Output the [X, Y] coordinate of the center of the cell containing the given text.  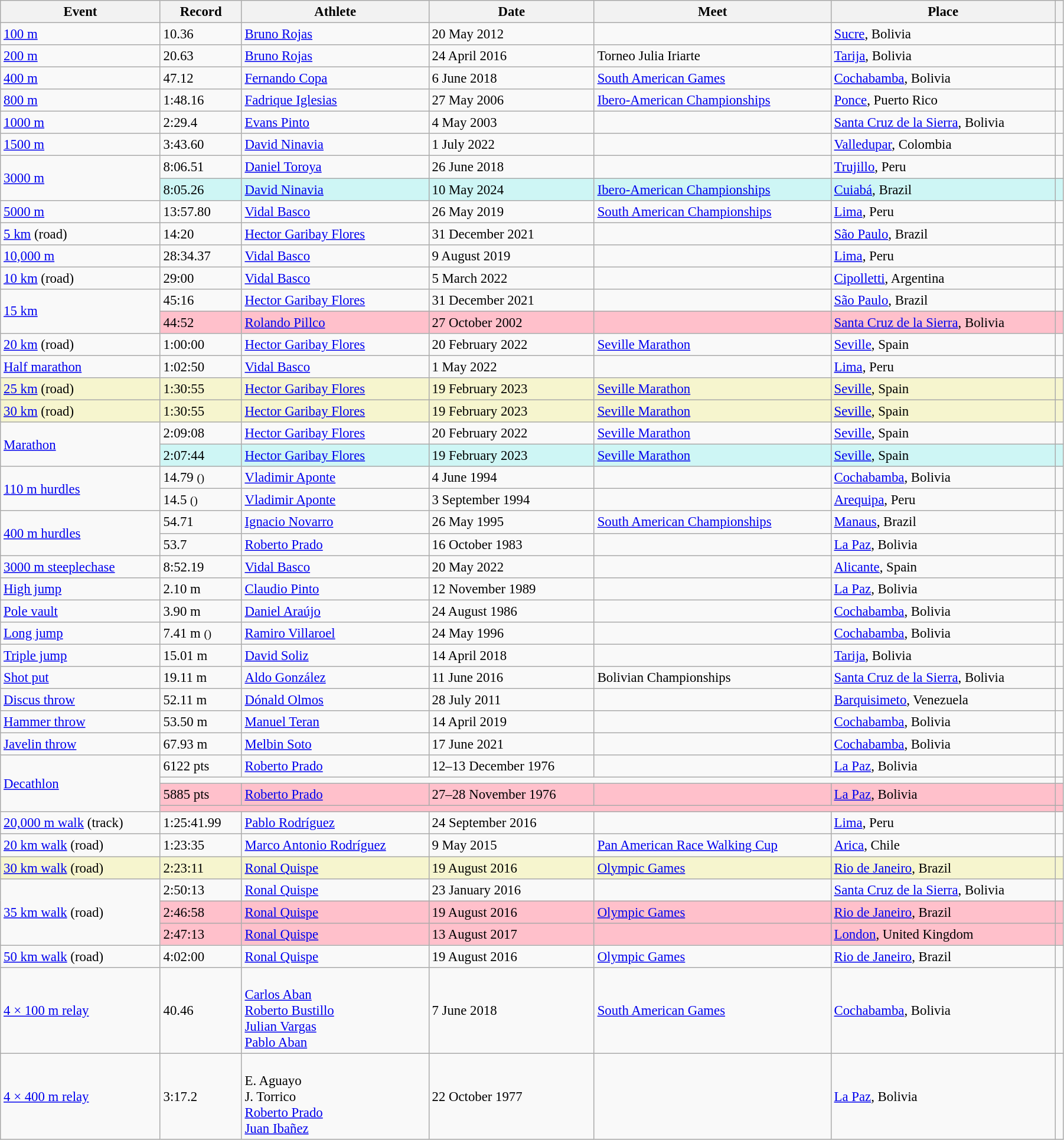
27–28 November 1976 [511, 795]
26 May 1995 [511, 522]
Place [943, 12]
54.71 [201, 522]
2:46:58 [201, 912]
14.5 () [201, 500]
52.11 m [201, 700]
5000 m [80, 211]
Fernando Copa [335, 79]
30 km (road) [80, 411]
12 November 1989 [511, 589]
7.41 m () [201, 633]
Manaus, Brazil [943, 522]
Barquisimeto, Venezuela [943, 700]
15 km [80, 312]
Alicante, Spain [943, 567]
Arica, Chile [943, 845]
Rolando Pillco [335, 322]
2:50:13 [201, 890]
1:23:35 [201, 845]
35 km walk (road) [80, 912]
3000 m steeplechase [80, 567]
3:17.2 [201, 1096]
3000 m [80, 178]
5 km (road) [80, 234]
9 August 2019 [511, 256]
30 km walk (road) [80, 868]
10 km (road) [80, 278]
Ponce, Puerto Rico [943, 100]
28:34.37 [201, 256]
Daniel Toroya [335, 167]
20.63 [201, 56]
Claudio Pinto [335, 589]
4 × 100 m relay [80, 1011]
4 May 2003 [511, 123]
Bolivian Championships [712, 678]
14 April 2018 [511, 655]
200 m [80, 56]
2:07:44 [201, 456]
Torneo Julia Iriarte [712, 56]
4 × 400 m relay [80, 1096]
6 June 2018 [511, 79]
E. AguayoJ. TorricoRoberto PradoJuan Ibañez [335, 1096]
50 km walk (road) [80, 956]
53.7 [201, 544]
26 June 2018 [511, 167]
20 May 2012 [511, 34]
Melbin Soto [335, 744]
12–13 December 1976 [511, 766]
Marco Antonio Rodríguez [335, 845]
25 km (road) [80, 389]
7 June 2018 [511, 1011]
Ramiro Villaroel [335, 633]
3.90 m [201, 611]
2:23:11 [201, 868]
11 June 2016 [511, 678]
1:48.16 [201, 100]
High jump [80, 589]
110 m hurdles [80, 489]
David Soliz [335, 655]
1 July 2022 [511, 145]
Discus throw [80, 700]
14.79 () [201, 478]
Ignacio Novarro [335, 522]
45:16 [201, 300]
2.10 m [201, 589]
2:09:08 [201, 433]
8:06.51 [201, 167]
1 May 2022 [511, 367]
Decathlon [80, 783]
29:00 [201, 278]
14 April 2019 [511, 722]
14:20 [201, 234]
10 May 2024 [511, 190]
2:29.4 [201, 123]
Fadrique Iglesias [335, 100]
Aldo González [335, 678]
Cuiabá, Brazil [943, 190]
22 October 1977 [511, 1096]
Event [80, 12]
Pan American Race Walking Cup [712, 845]
400 m hurdles [80, 534]
Dónald Olmos [335, 700]
Arequipa, Peru [943, 500]
Daniel Araújo [335, 611]
400 m [80, 79]
6122 pts [201, 766]
23 January 2016 [511, 890]
Pablo Rodríguez [335, 824]
20 km (road) [80, 345]
Evans Pinto [335, 123]
100 m [80, 34]
53.50 m [201, 722]
20 km walk (road) [80, 845]
Triple jump [80, 655]
28 July 2011 [511, 700]
Shot put [80, 678]
1:02:50 [201, 367]
20 May 2022 [511, 567]
3:43.60 [201, 145]
Marathon [80, 444]
24 August 1986 [511, 611]
2:47:13 [201, 934]
24 April 2016 [511, 56]
67.93 m [201, 744]
24 May 1996 [511, 633]
27 May 2006 [511, 100]
Sucre, Bolivia [943, 34]
Javelin throw [80, 744]
15.01 m [201, 655]
Carlos AbanRoberto BustilloJulian VargasPablo Aban [335, 1011]
17 June 2021 [511, 744]
19.11 m [201, 678]
10,000 m [80, 256]
1500 m [80, 145]
Cipolletti, Argentina [943, 278]
10.36 [201, 34]
4 June 1994 [511, 478]
Hammer throw [80, 722]
8:52.19 [201, 567]
40.46 [201, 1011]
13:57.80 [201, 211]
9 May 2015 [511, 845]
Athlete [335, 12]
Record [201, 12]
800 m [80, 100]
24 September 2016 [511, 824]
Manuel Teran [335, 722]
Valledupar, Colombia [943, 145]
3 September 1994 [511, 500]
Meet [712, 12]
4:02:00 [201, 956]
20,000 m walk (track) [80, 824]
5 March 2022 [511, 278]
27 October 2002 [511, 322]
Trujillo, Peru [943, 167]
1000 m [80, 123]
Long jump [80, 633]
44:52 [201, 322]
5885 pts [201, 795]
26 May 2019 [511, 211]
47.12 [201, 79]
1:00:00 [201, 345]
16 October 1983 [511, 544]
London, United Kingdom [943, 934]
Half marathon [80, 367]
1:25:41.99 [201, 824]
13 August 2017 [511, 934]
8:05.26 [201, 190]
Pole vault [80, 611]
Date [511, 12]
